Extract the (X, Y) coordinate from the center of the cell holding the provided text.  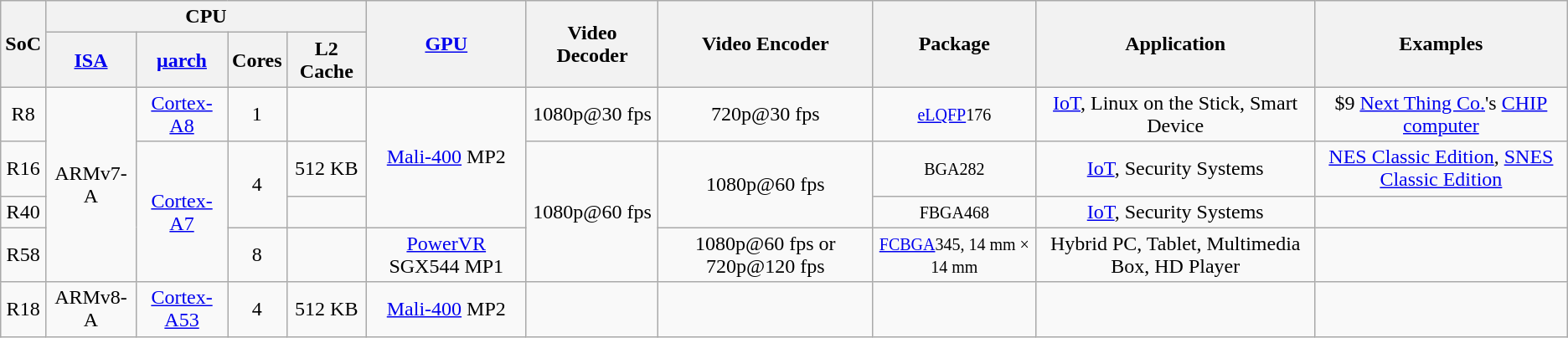
PowerVR SGX544 MP1 (446, 254)
Video Decoder (592, 44)
Application (1176, 44)
NES Classic Edition, SNES Classic Edition (1442, 169)
R18 (23, 310)
1080p@30 fps (592, 114)
$9 Next Thing Co.'s CHIP computer (1442, 114)
μarch (183, 60)
CPU (206, 17)
FCBGA345, 14 mm × 14 mm (955, 254)
Examples (1442, 44)
Cortex-A8 (183, 114)
R58 (23, 254)
1080p@60 fps or 720p@120 fps (766, 254)
L2 Cache (327, 60)
SoC (23, 44)
ARMv7-A (90, 184)
720p@30 fps (766, 114)
Cortex-A7 (183, 212)
IoT, Linux on the Stick, Smart Device (1176, 114)
Video Encoder (766, 44)
Hybrid PC, Tablet, Multimedia Box, HD Player (1176, 254)
Cores (258, 60)
R8 (23, 114)
BGA282 (955, 169)
Package (955, 44)
Cortex-A53 (183, 310)
8 (258, 254)
R40 (23, 212)
GPU (446, 44)
1 (258, 114)
FBGA468 (955, 212)
eLQFP176 (955, 114)
R16 (23, 169)
ISA (90, 60)
ARMv8-A (90, 310)
